From the cell containing the given text, extract its center point as [x, y] coordinate. 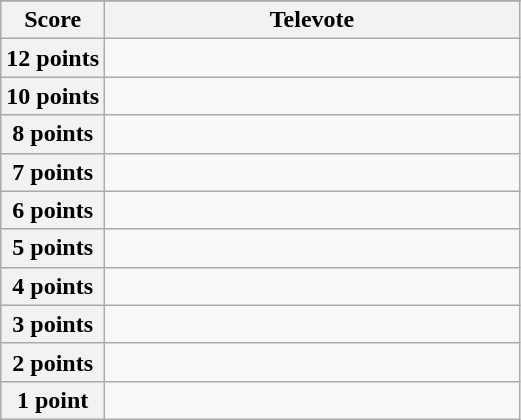
12 points [53, 58]
2 points [53, 362]
3 points [53, 324]
4 points [53, 286]
10 points [53, 96]
5 points [53, 248]
7 points [53, 172]
Score [53, 20]
1 point [53, 400]
6 points [53, 210]
8 points [53, 134]
Televote [312, 20]
